For the text-containing cell, return its midpoint in [X, Y] coordinate format. 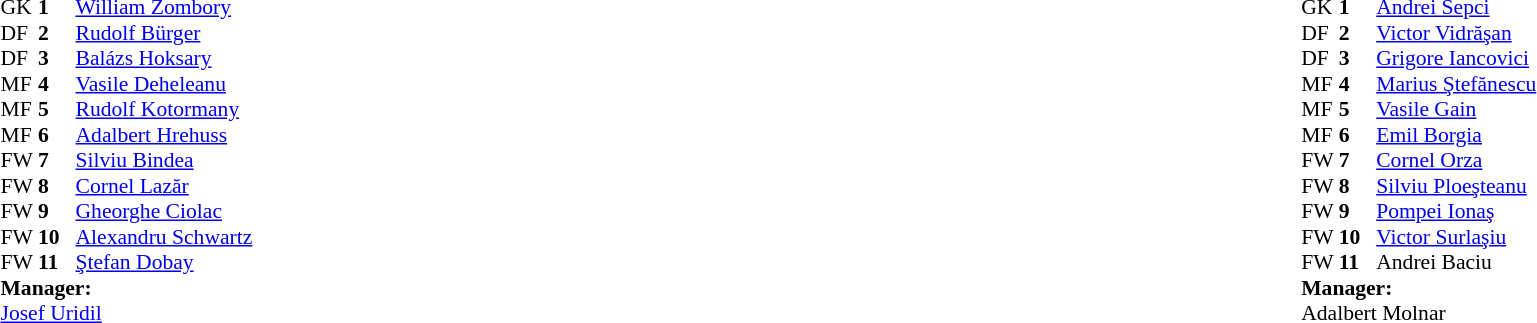
Adalbert Hrehuss [164, 135]
Silviu Ploeşteanu [1456, 186]
Rudolf Bürger [164, 33]
Rudolf Kotormany [164, 109]
Cornel Orza [1456, 161]
Balázs Hoksary [164, 59]
Silviu Bindea [164, 161]
Vasile Gain [1456, 109]
Andrei Baciu [1456, 263]
Emil Borgia [1456, 135]
Pompei Ionaş [1456, 211]
Vasile Deheleanu [164, 84]
Gheorghe Ciolac [164, 211]
Ştefan Dobay [164, 263]
Grigore Iancovici [1456, 59]
Victor Vidrăşan [1456, 33]
Cornel Lazăr [164, 186]
Alexandru Schwartz [164, 237]
Victor Surlaşiu [1456, 237]
Marius Ştefănescu [1456, 84]
